Determine the (X, Y) coordinate at the center of the cell enclosing the given text.  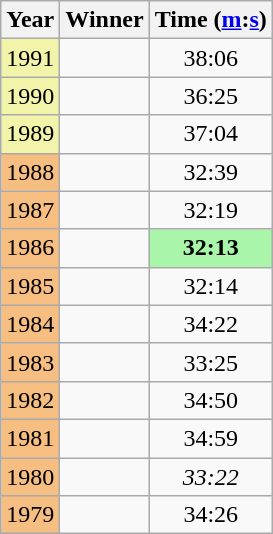
1982 (30, 400)
34:22 (210, 324)
1981 (30, 438)
38:06 (210, 58)
Winner (104, 20)
1985 (30, 286)
33:22 (210, 477)
1989 (30, 134)
37:04 (210, 134)
34:50 (210, 400)
Year (30, 20)
1990 (30, 96)
1988 (30, 172)
32:19 (210, 210)
34:59 (210, 438)
1986 (30, 248)
1987 (30, 210)
1983 (30, 362)
32:13 (210, 248)
33:25 (210, 362)
32:14 (210, 286)
32:39 (210, 172)
36:25 (210, 96)
1991 (30, 58)
1979 (30, 515)
1984 (30, 324)
1980 (30, 477)
34:26 (210, 515)
Time (m:s) (210, 20)
